Identify which cell holds the provided text, then report its [x, y] central coordinate. 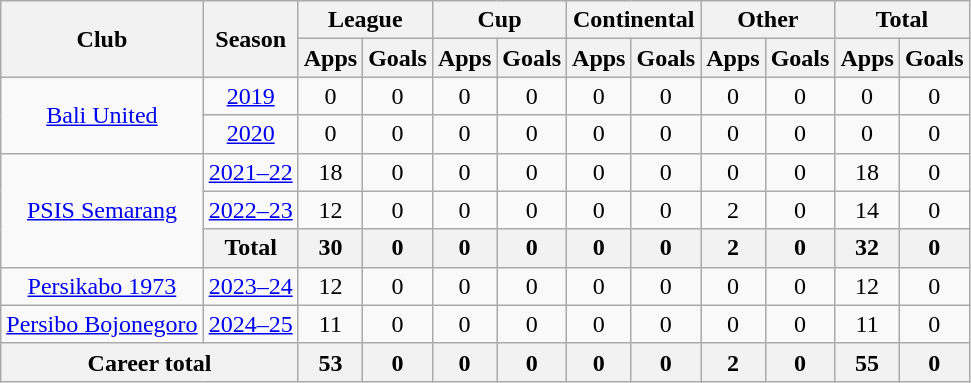
2019 [250, 96]
2021–22 [250, 172]
Cup [499, 20]
Bali United [102, 115]
Persikabo 1973 [102, 286]
53 [330, 362]
32 [867, 248]
Other [768, 20]
Club [102, 39]
League [365, 20]
2020 [250, 134]
Persibo Bojonegoro [102, 324]
14 [867, 210]
30 [330, 248]
Continental [634, 20]
55 [867, 362]
PSIS Semarang [102, 210]
Season [250, 39]
2024–25 [250, 324]
2022–23 [250, 210]
2023–24 [250, 286]
Career total [150, 362]
